Scan for the cell matching the given text and deliver its (x, y) coordinate at center. 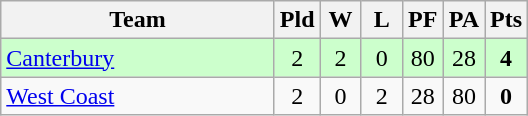
PF (422, 20)
W (340, 20)
West Coast (138, 96)
PA (464, 20)
4 (506, 58)
Pts (506, 20)
Team (138, 20)
Pld (297, 20)
L (382, 20)
Canterbury (138, 58)
